Find where the given text appears and provide that cell's center as (X, Y) coordinate. 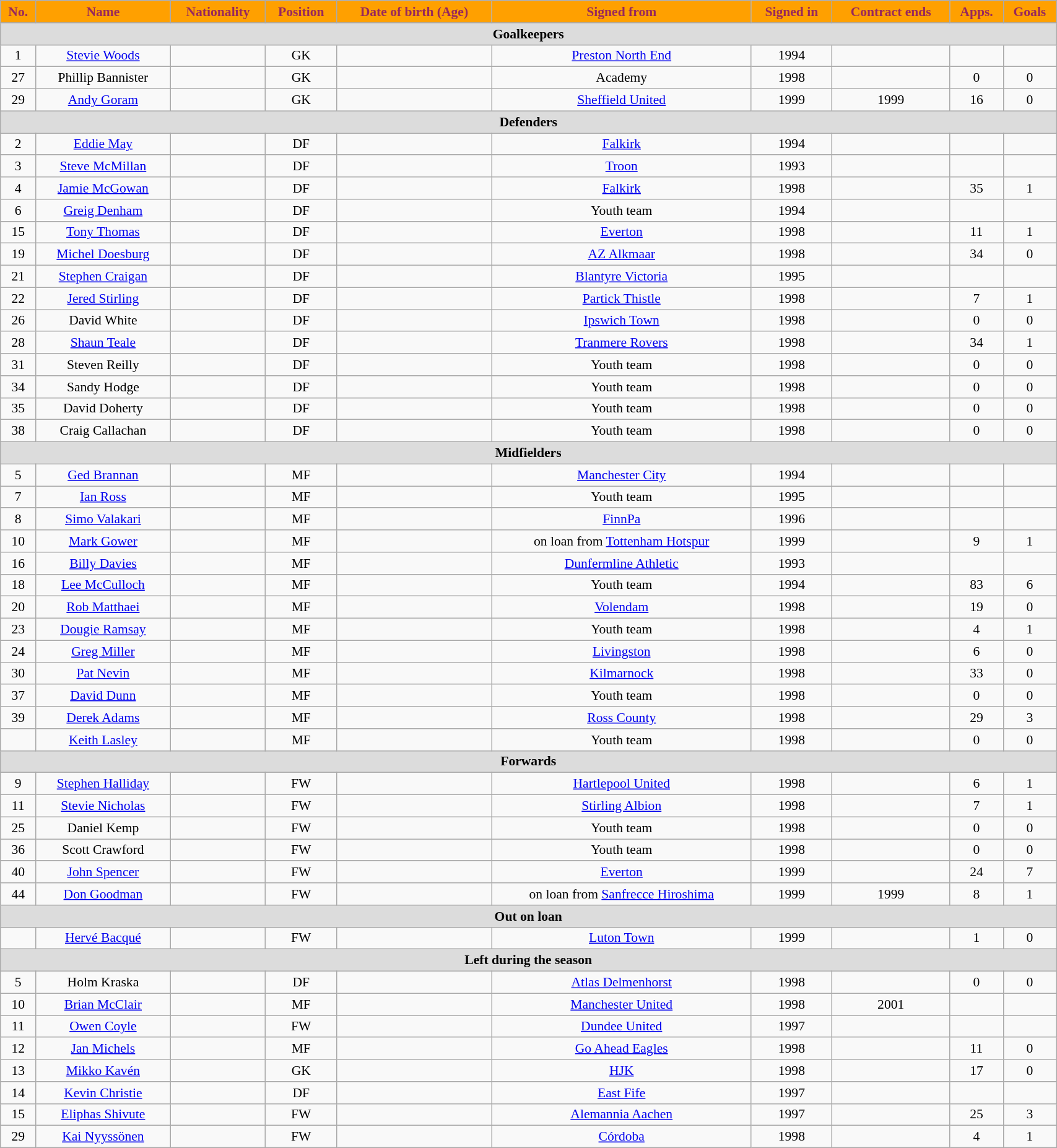
Tony Thomas (103, 232)
Shaun Teale (103, 343)
Andy Goram (103, 100)
Signed in (791, 12)
Volendam (622, 607)
Partick Thistle (622, 298)
13 (19, 1071)
Apps. (977, 12)
AZ Alkmaar (622, 254)
Daniel Kemp (103, 828)
Blantyre Victoria (622, 277)
Dunfermline Athletic (622, 563)
Dundee United (622, 1027)
Owen Coyle (103, 1027)
Stephen Halliday (103, 784)
Pat Nevin (103, 674)
Craig Callachan (103, 431)
Eddie May (103, 144)
Jamie McGowan (103, 188)
12 (19, 1049)
Lee McCulloch (103, 585)
Córdoba (622, 1137)
Greig Denham (103, 211)
Signed from (622, 12)
Alemannia Aachen (622, 1115)
Hervé Bacqué (103, 938)
31 (19, 365)
14 (19, 1093)
Hartlepool United (622, 784)
Steve McMillan (103, 167)
Phillip Bannister (103, 78)
Stevie Nicholas (103, 806)
Stephen Craigan (103, 277)
44 (19, 894)
David White (103, 321)
37 (19, 696)
26 (19, 321)
2001 (890, 1004)
Mark Gower (103, 541)
20 (19, 607)
Nationality (218, 12)
Position (301, 12)
Jan Michels (103, 1049)
1996 (791, 520)
Ged Brannan (103, 475)
36 (19, 850)
David Dunn (103, 696)
Derek Adams (103, 718)
Steven Reilly (103, 365)
2 (19, 144)
Eliphas Shivute (103, 1115)
East Fife (622, 1093)
Simo Valakari (103, 520)
Tranmere Rovers (622, 343)
33 (977, 674)
Manchester United (622, 1004)
Don Goodman (103, 894)
38 (19, 431)
Atlas Delmenhorst (622, 983)
Goals (1030, 12)
Brian McClair (103, 1004)
Go Ahead Eagles (622, 1049)
22 (19, 298)
Jered Stirling (103, 298)
Kai Nyyssönen (103, 1137)
John Spencer (103, 872)
FinnPa (622, 520)
Troon (622, 167)
Forwards (529, 762)
Rob Matthaei (103, 607)
Keith Lasley (103, 740)
39 (19, 718)
Sheffield United (622, 100)
Academy (622, 78)
Manchester City (622, 475)
Mikko Kavén (103, 1071)
40 (19, 872)
28 (19, 343)
Livingston (622, 651)
on loan from Sanfrecce Hiroshima (622, 894)
23 (19, 630)
Stevie Woods (103, 56)
Luton Town (622, 938)
Billy Davies (103, 563)
Stirling Albion (622, 806)
21 (19, 277)
Greg Miller (103, 651)
Left during the season (529, 960)
27 (19, 78)
Holm Kraska (103, 983)
83 (977, 585)
30 (19, 674)
on loan from Tottenham Hotspur (622, 541)
Defenders (529, 122)
Scott Crawford (103, 850)
Kevin Christie (103, 1093)
Ian Ross (103, 497)
Sandy Hodge (103, 387)
Midfielders (529, 453)
Contract ends (890, 12)
Michel Doesburg (103, 254)
Out on loan (529, 916)
No. (19, 12)
Kilmarnock (622, 674)
Goalkeepers (529, 34)
Ipswich Town (622, 321)
Preston North End (622, 56)
18 (19, 585)
Ross County (622, 718)
David Doherty (103, 409)
Date of birth (Age) (415, 12)
HJK (622, 1071)
Name (103, 12)
Dougie Ramsay (103, 630)
17 (977, 1071)
